Identify which cell holds the provided text, then report its (X, Y) central coordinate. 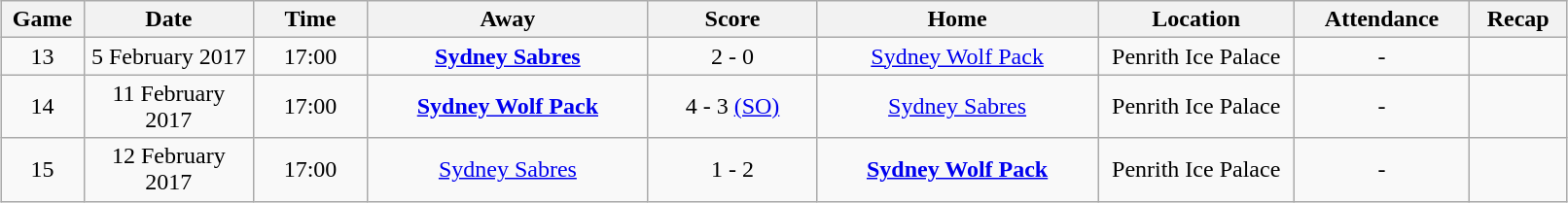
1 - 2 (731, 169)
Home (957, 19)
13 (43, 56)
Score (731, 19)
Time (311, 19)
Date (168, 19)
Game (43, 19)
Location (1196, 19)
15 (43, 169)
14 (43, 107)
Attendance (1382, 19)
12 February 2017 (168, 169)
Away (508, 19)
5 February 2017 (168, 56)
4 - 3 (SO) (731, 107)
2 - 0 (731, 56)
Recap (1517, 19)
11 February 2017 (168, 107)
